Provide the [X, Y] coordinate of the cell's center where the given text is located.  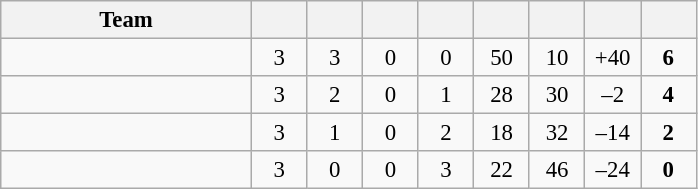
46 [557, 170]
Team [126, 20]
18 [502, 133]
30 [557, 95]
+40 [613, 58]
–2 [613, 95]
22 [502, 170]
4 [668, 95]
32 [557, 133]
10 [557, 58]
–24 [613, 170]
28 [502, 95]
50 [502, 58]
–14 [613, 133]
6 [668, 58]
